Return the [x, y] coordinate for the center point of the cell that contains the specified text.  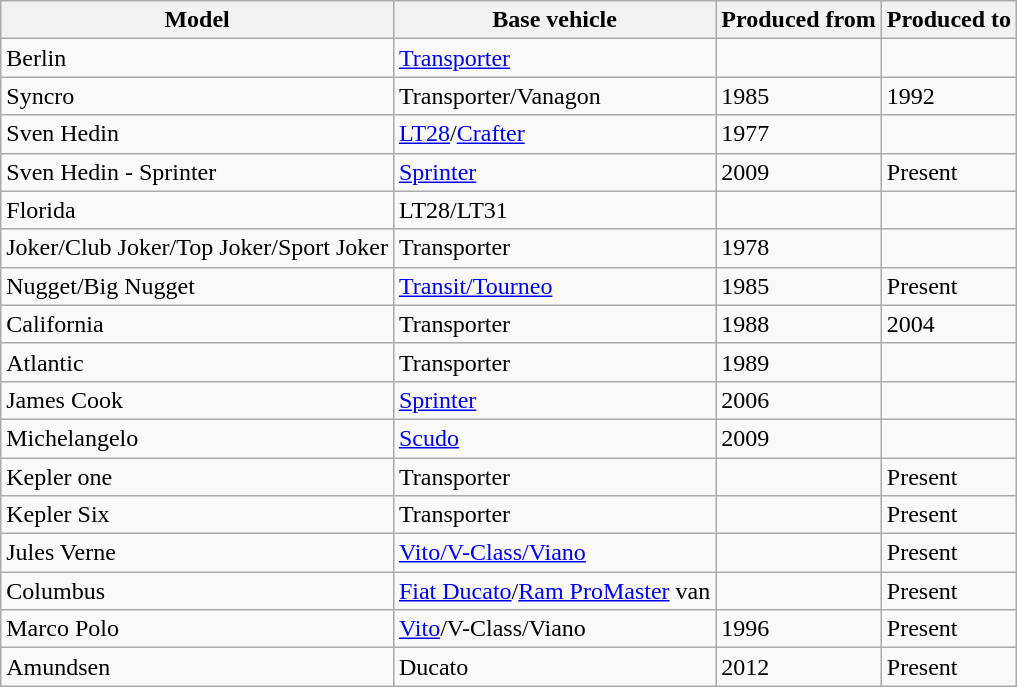
Fiat Ducato/Ram ProMaster van [554, 591]
James Cook [198, 400]
Kepler one [198, 477]
Model [198, 20]
Scudo [554, 438]
Transporter/Vanagon [554, 96]
Marco Polo [198, 629]
2006 [798, 400]
Jules Verne [198, 553]
1992 [948, 96]
1996 [798, 629]
2012 [798, 667]
Berlin [198, 58]
Kepler Six [198, 515]
Ducato [554, 667]
Atlantic [198, 362]
Michelangelo [198, 438]
1989 [798, 362]
Joker/Club Joker/Top Joker/Sport Joker [198, 248]
Columbus [198, 591]
Syncro [198, 96]
2004 [948, 324]
Produced to [948, 20]
Nugget/Big Nugget [198, 286]
1978 [798, 248]
Amundsen [198, 667]
Florida [198, 210]
1988 [798, 324]
California [198, 324]
LT28/LT31 [554, 210]
Transit/Tourneo [554, 286]
Sven Hedin - Sprinter [198, 172]
Sven Hedin [198, 134]
LT28/Crafter [554, 134]
Base vehicle [554, 20]
1977 [798, 134]
Produced from [798, 20]
